Locate the cell with the specified text and output its (X, Y) center coordinate. 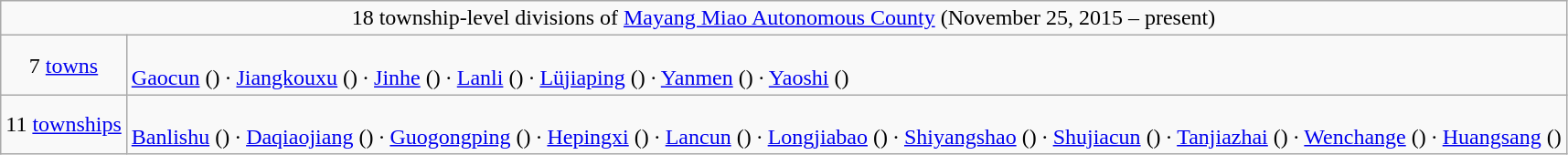
11 townships (64, 124)
7 towns (64, 66)
Gaocun () · Jiangkouxu () · Jinhe () · Lanli () · Lüjiaping () · Yanmen () · Yaoshi () (847, 66)
18 township-level divisions of Mayang Miao Autonomous County (November 25, 2015 – present) (784, 18)
